Pinpoint the cell where the given text exists, returning its [x, y] midpoint coordinate. 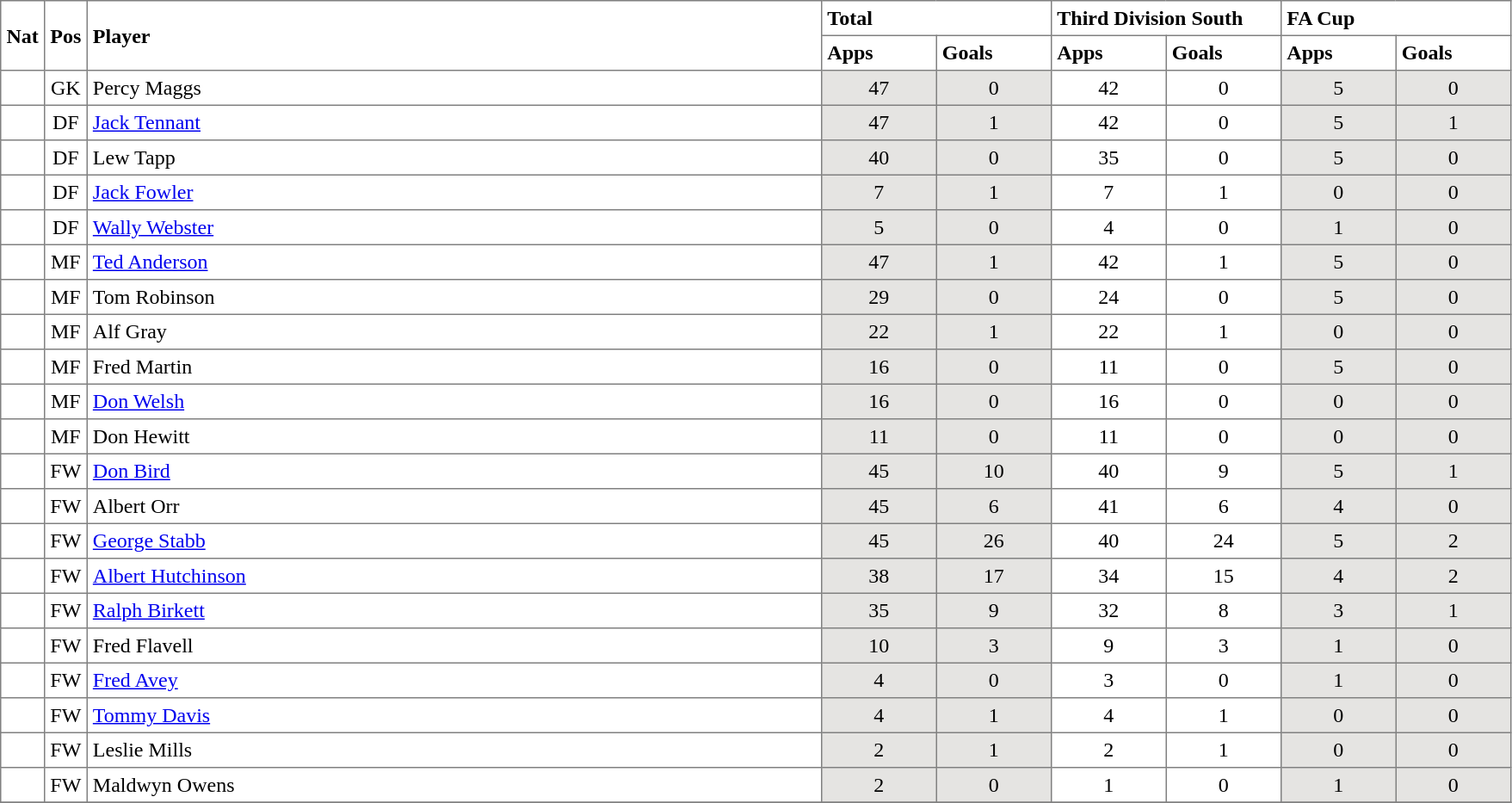
Don Hewitt [454, 436]
Lew Tapp [454, 158]
34 [1109, 576]
Jack Tennant [454, 122]
Pos [66, 36]
17 [994, 576]
Tommy Davis [454, 715]
GK [66, 88]
Don Welsh [454, 401]
Fred Martin [454, 367]
Don Bird [454, 471]
Total [936, 18]
Nat [22, 36]
8 [1224, 610]
Ralph Birkett [454, 610]
Tom Robinson [454, 297]
Maldwyn Owens [454, 785]
32 [1109, 610]
38 [879, 576]
15 [1224, 576]
26 [994, 540]
Leslie Mills [454, 750]
Albert Hutchinson [454, 576]
29 [879, 297]
Fred Avey [454, 680]
Jack Fowler [454, 192]
Fred Flavell [454, 645]
George Stabb [454, 540]
Albert Orr [454, 506]
41 [1109, 506]
Third Division South [1167, 18]
Player [454, 36]
FA Cup [1396, 18]
Alf Gray [454, 331]
Ted Anderson [454, 262]
Wally Webster [454, 227]
Percy Maggs [454, 88]
